Determine the [x, y] coordinate at the center of the cell enclosing the given text.  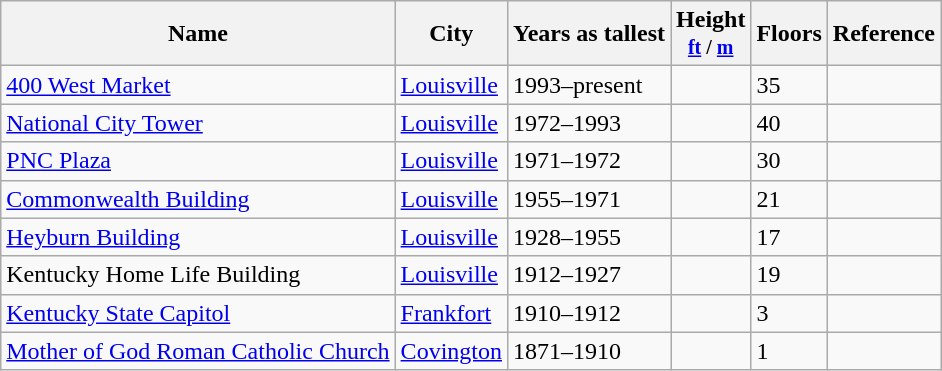
Years as tallest [588, 34]
19 [789, 275]
Commonwealth Building [198, 199]
Mother of God Roman Catholic Church [198, 351]
Covington [451, 351]
1971–1972 [588, 161]
PNC Plaza [198, 161]
1912–1927 [588, 275]
National City Tower [198, 123]
30 [789, 161]
1955–1971 [588, 199]
1910–1912 [588, 313]
1 [789, 351]
21 [789, 199]
Floors [789, 34]
Heyburn Building [198, 237]
400 West Market [198, 85]
40 [789, 123]
Kentucky State Capitol [198, 313]
Reference [884, 34]
Frankfort [451, 313]
Kentucky Home Life Building [198, 275]
3 [789, 313]
City [451, 34]
35 [789, 85]
1993–present [588, 85]
1928–1955 [588, 237]
Name [198, 34]
17 [789, 237]
1972–1993 [588, 123]
Heightft / m [711, 34]
1871–1910 [588, 351]
